Capture the cell that displays the provided text and extract its [x, y] central coordinate. 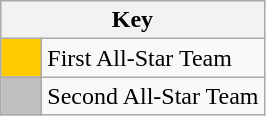
Key [132, 20]
First All-Star Team [153, 58]
Second All-Star Team [153, 96]
